Search for the cell housing the specified text and yield its (X, Y) center coordinate. 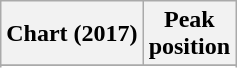
Chart (2017) (72, 34)
Peak position (189, 34)
